Output the [X, Y] coordinate of the center of the cell containing the given text.  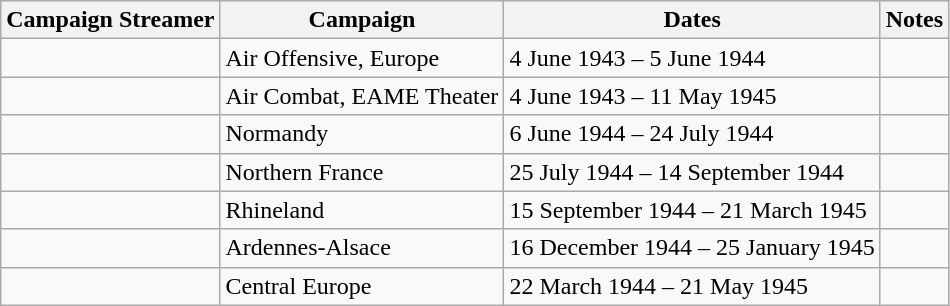
4 June 1943 – 11 May 1945 [692, 96]
Central Europe [362, 286]
6 June 1944 – 24 July 1944 [692, 134]
25 July 1944 – 14 September 1944 [692, 172]
Normandy [362, 134]
16 December 1944 – 25 January 1945 [692, 248]
Northern France [362, 172]
Air Offensive, Europe [362, 58]
Dates [692, 20]
Notes [914, 20]
Ardennes-Alsace [362, 248]
Campaign Streamer [110, 20]
4 June 1943 – 5 June 1944 [692, 58]
Air Combat, EAME Theater [362, 96]
22 March 1944 – 21 May 1945 [692, 286]
Campaign [362, 20]
15 September 1944 – 21 March 1945 [692, 210]
Rhineland [362, 210]
